Return [x, y] of the center of cell containing provided text 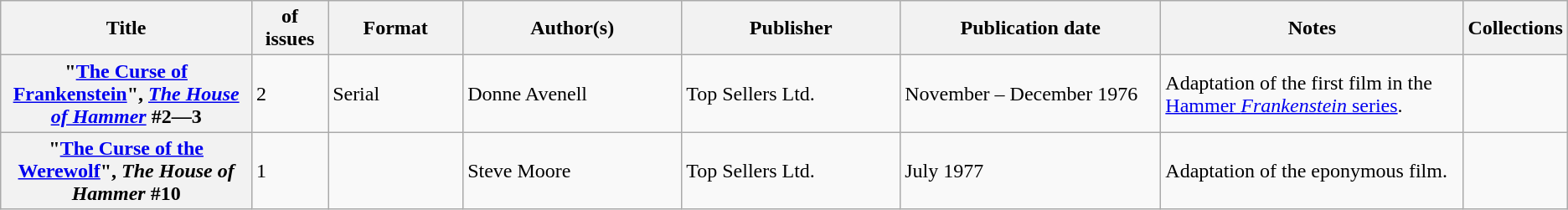
Author(s) [573, 28]
of issues [290, 28]
"The Curse of the Werewolf", The House of Hammer #10 [126, 171]
Steve Moore [573, 171]
Adaptation of the eponymous film. [1312, 171]
November – December 1976 [1030, 94]
Donne Avenell [573, 94]
"The Curse of Frankenstein", The House of Hammer #2—3 [126, 94]
Title [126, 28]
2 [290, 94]
Collections [1515, 28]
1 [290, 171]
Notes [1312, 28]
Format [395, 28]
Adaptation of the first film in the Hammer Frankenstein series. [1312, 94]
July 1977 [1030, 171]
Serial [395, 94]
Publication date [1030, 28]
Publisher [791, 28]
